Search for the cell housing the specified text and yield its (X, Y) center coordinate. 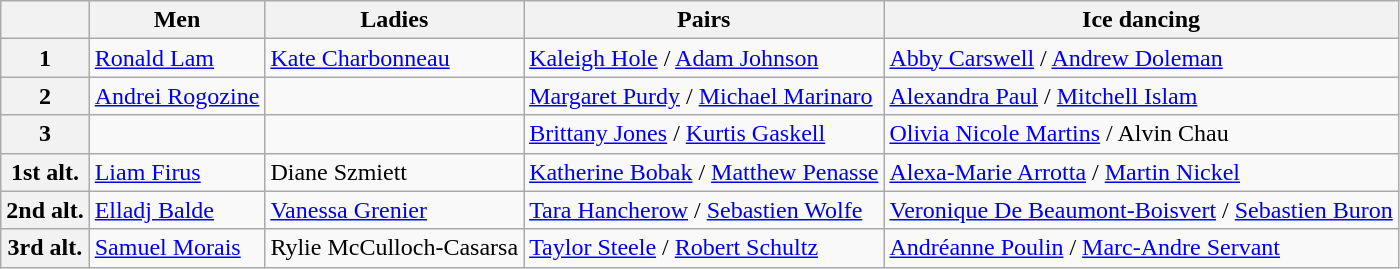
Ladies (394, 20)
Rylie McCulloch-Casarsa (394, 248)
Tara Hancherow / Sebastien Wolfe (704, 210)
Katherine Bobak / Matthew Penasse (704, 172)
3rd alt. (45, 248)
Abby Carswell / Andrew Doleman (1141, 58)
2nd alt. (45, 210)
Alexa-Marie Arrotta / Martin Nickel (1141, 172)
Vanessa Grenier (394, 210)
Alexandra Paul / Mitchell Islam (1141, 96)
Andrei Rogozine (177, 96)
Elladj Balde (177, 210)
2 (45, 96)
Veronique De Beaumont-Boisvert / Sebastien Buron (1141, 210)
Margaret Purdy / Michael Marinaro (704, 96)
Liam Firus (177, 172)
Men (177, 20)
Taylor Steele / Robert Schultz (704, 248)
3 (45, 134)
Andréanne Poulin / Marc-Andre Servant (1141, 248)
Brittany Jones / Kurtis Gaskell (704, 134)
Kaleigh Hole / Adam Johnson (704, 58)
Samuel Morais (177, 248)
Kate Charbonneau (394, 58)
Ronald Lam (177, 58)
Diane Szmiett (394, 172)
Ice dancing (1141, 20)
1st alt. (45, 172)
1 (45, 58)
Pairs (704, 20)
Olivia Nicole Martins / Alvin Chau (1141, 134)
